Provide the [x, y] coordinate of the cell's center where the given text is located.  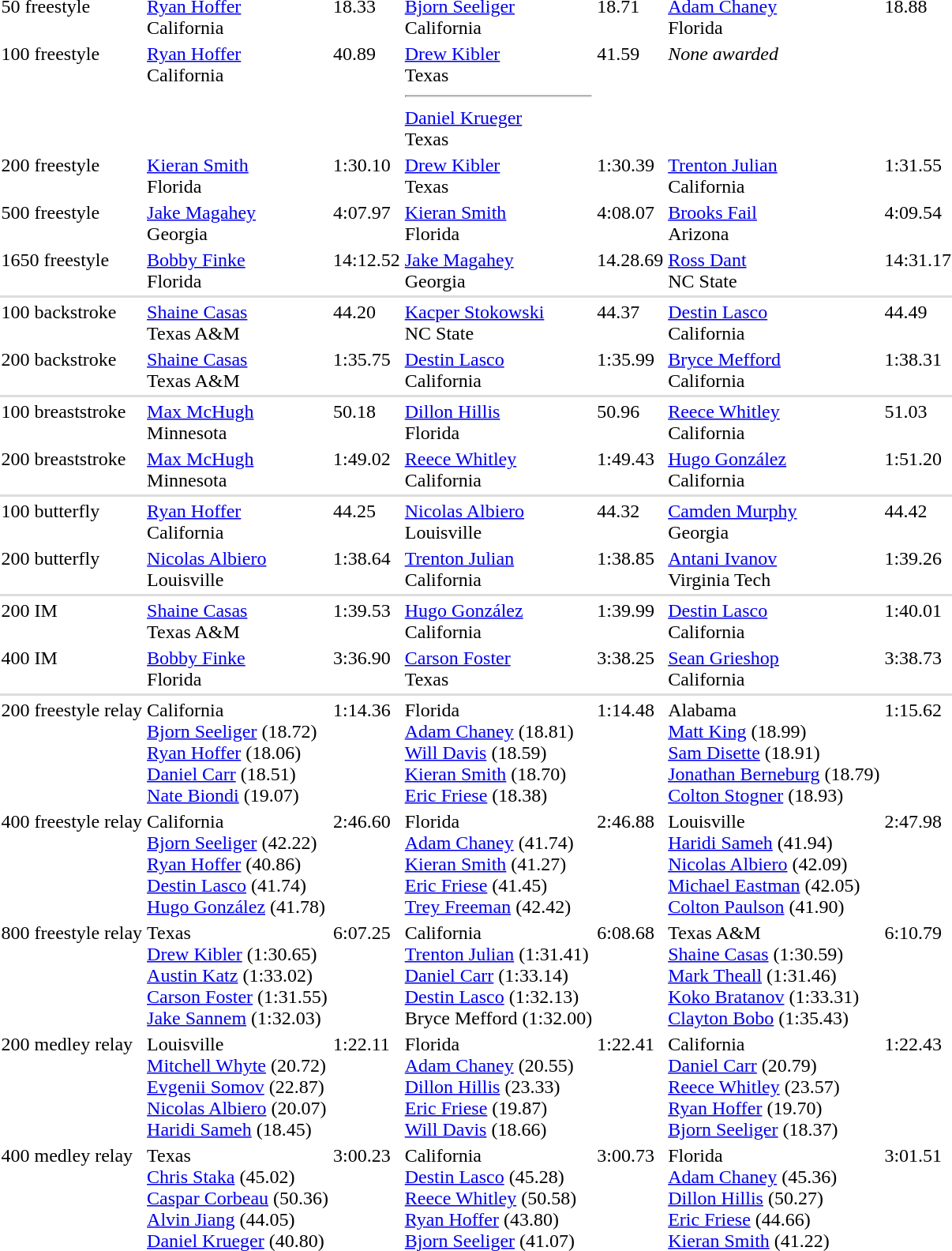
40.89 [367, 96]
1:35.75 [367, 370]
1:38.85 [630, 569]
1:39.99 [630, 621]
50.96 [630, 422]
Dillon HillisFlorida [498, 422]
Drew KiblerTexas [498, 175]
LouisvilleMitchell Whyte (20.72)Evgenii Somov (22.87) Nicolas Albiero (20.07) Haridi Sameh (18.45) [238, 1087]
400 freestyle relay [72, 864]
100 backstroke [72, 322]
100 freestyle [72, 96]
FloridaAdam Chaney (18.81)Will Davis (18.59)Kieran Smith (18.70)Eric Friese (18.38) [498, 753]
Bobby FinkeFlorida [238, 270]
CaliforniaTrenton Julian (1:31.41)Daniel Carr (1:33.14)Destin Lasco (1:32.13)Bryce Mefford (1:32.00) [498, 975]
Bobby Finke Florida [238, 668]
200 freestyle [72, 175]
1:22.41 [630, 1087]
6:07.25 [367, 975]
2:46.88 [630, 864]
14:12.52 [367, 270]
CaliforniaBjorn Seeliger (18.72)Ryan Hoffer (18.06) Daniel Carr (18.51) Nate Biondi (19.07) [238, 753]
800 freestyle relay [72, 975]
AlabamaMatt King (18.99)Sam Disette (18.91)Jonathan Berneburg (18.79) Colton Stogner (18.93) [774, 753]
TexasDrew Kibler (1:30.65)Austin Katz (1:33.02)Carson Foster (1:31.55)Jake Sannem (1:32.03) [238, 975]
LouisvilleHaridi Sameh (41.94) Nicolas Albiero (42.09) Michael Eastman (42.05) Colton Paulson (41.90) [774, 864]
6:08.68 [630, 975]
Sean Grieshop California [774, 668]
1:38.64 [367, 569]
44.20 [367, 322]
Camden MurphyGeorgia [774, 521]
1:30.10 [367, 175]
200 medley relay [72, 1087]
1650 freestyle [72, 270]
50.18 [367, 422]
200 breaststroke [72, 469]
4:07.97 [367, 223]
1:22.11 [367, 1087]
1:14.48 [630, 753]
4:08.07 [630, 223]
44.32 [630, 521]
2:46.60 [367, 864]
44.25 [367, 521]
200 backstroke [72, 370]
Kacper StokowskiNC State [498, 322]
1:49.43 [630, 469]
500 freestyle [72, 223]
CaliforniaDaniel Carr (20.79) Reece Whitley (23.57) Ryan Hoffer (19.70) Bjorn Seeliger (18.37) [774, 1087]
3:38.25 [630, 668]
100 butterfly [72, 521]
CaliforniaBjorn Seeliger (42.22)Ryan Hoffer (40.86)Destin Lasco (41.74) Hugo González (41.78) [238, 864]
200 butterfly [72, 569]
FloridaAdam Chaney (41.74)Kieran Smith (41.27)Eric Friese (41.45)Trey Freeman (42.42) [498, 864]
Bryce MeffordCalifornia [774, 370]
1:49.02 [367, 469]
Texas A&MShaine Casas (1:30.59)Mark Theall (1:31.46)Koko Bratanov (1:33.31)Clayton Bobo (1:35.43) [774, 975]
1:30.39 [630, 175]
200 IM [72, 621]
41.59 [630, 96]
Antani IvanovVirginia Tech [774, 569]
FloridaAdam Chaney (20.55)Dillon Hillis (23.33) Eric Friese (19.87) Will Davis (18.66) [498, 1087]
1:39.53 [367, 621]
200 freestyle relay [72, 753]
100 breaststroke [72, 422]
1:35.99 [630, 370]
3:36.90 [367, 668]
400 IM [72, 668]
14.28.69 [630, 270]
44.37 [630, 322]
Carson FosterTexas [498, 668]
Ross DantNC State [774, 270]
1:14.36 [367, 753]
Brooks FailArizona [774, 223]
Drew KiblerTexasDaniel KruegerTexas [498, 96]
